Locate the cell with the specified text and output its [X, Y] center coordinate. 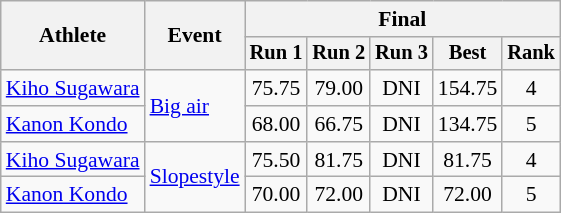
Rank [531, 54]
75.75 [276, 88]
66.75 [338, 124]
Slopestyle [195, 178]
Run 1 [276, 54]
Best [468, 54]
75.50 [276, 160]
Event [195, 36]
Big air [195, 106]
Athlete [73, 36]
154.75 [468, 88]
Final [402, 19]
Run 3 [402, 54]
Run 2 [338, 54]
70.00 [276, 195]
68.00 [276, 124]
79.00 [338, 88]
134.75 [468, 124]
